Capture the cell that displays the provided text and extract its (X, Y) central coordinate. 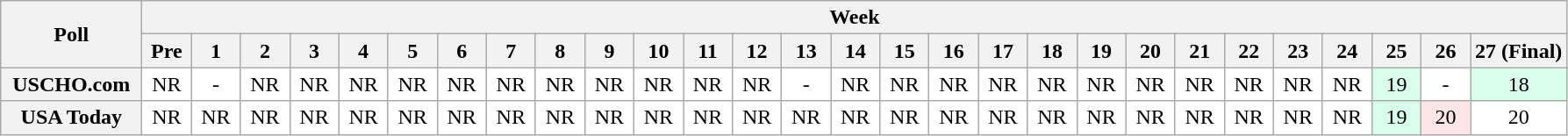
10 (658, 51)
11 (707, 51)
27 (Final) (1519, 51)
7 (511, 51)
6 (462, 51)
21 (1199, 51)
12 (757, 51)
16 (954, 51)
3 (314, 51)
USCHO.com (72, 84)
13 (806, 51)
15 (905, 51)
Pre (167, 51)
Poll (72, 34)
25 (1396, 51)
2 (265, 51)
14 (856, 51)
8 (560, 51)
22 (1249, 51)
17 (1003, 51)
USA Today (72, 118)
9 (609, 51)
24 (1347, 51)
1 (216, 51)
5 (412, 51)
23 (1298, 51)
4 (363, 51)
Week (855, 18)
26 (1445, 51)
